Return the (X, Y) coordinate for the center point of the cell that contains the specified text.  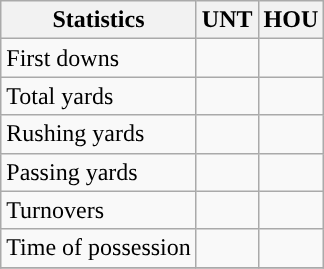
Statistics (99, 20)
UNT (227, 20)
Rushing yards (99, 134)
Turnovers (99, 210)
Passing yards (99, 172)
HOU (291, 20)
First downs (99, 58)
Time of possession (99, 248)
Total yards (99, 96)
